Determine the (X, Y) coordinate at the center of the cell enclosing the given text.  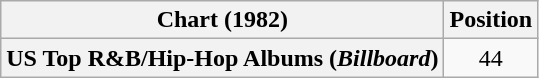
Position (491, 20)
44 (491, 58)
US Top R&B/Hip-Hop Albums (Billboard) (222, 58)
Chart (1982) (222, 20)
